Capture the cell that displays the provided text and extract its (X, Y) central coordinate. 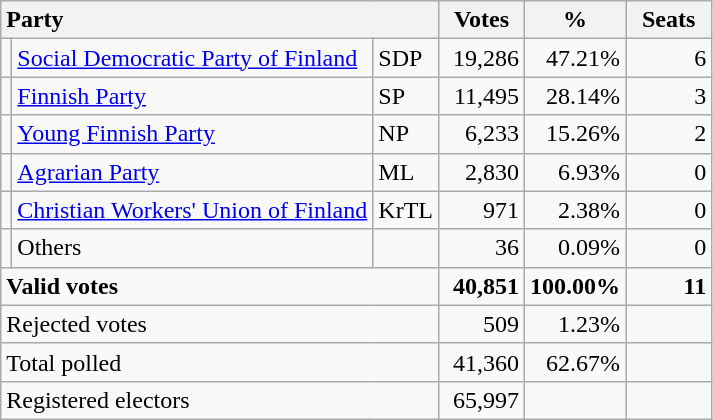
6 (669, 58)
100.00% (576, 286)
Rejected votes (220, 324)
NP (406, 134)
% (576, 20)
Party (220, 20)
ML (406, 172)
0.09% (576, 248)
Total polled (220, 362)
SP (406, 96)
KrTL (406, 210)
41,360 (482, 362)
2 (669, 134)
6,233 (482, 134)
Valid votes (220, 286)
Agrarian Party (192, 172)
11,495 (482, 96)
2.38% (576, 210)
40,851 (482, 286)
6.93% (576, 172)
SDP (406, 58)
15.26% (576, 134)
Registered electors (220, 400)
Social Democratic Party of Finland (192, 58)
47.21% (576, 58)
3 (669, 96)
36 (482, 248)
1.23% (576, 324)
65,997 (482, 400)
28.14% (576, 96)
Christian Workers' Union of Finland (192, 210)
11 (669, 286)
971 (482, 210)
2,830 (482, 172)
19,286 (482, 58)
62.67% (576, 362)
509 (482, 324)
Others (192, 248)
Young Finnish Party (192, 134)
Finnish Party (192, 96)
Votes (482, 20)
Seats (669, 20)
